Identify which cell holds the provided text, then report its (X, Y) central coordinate. 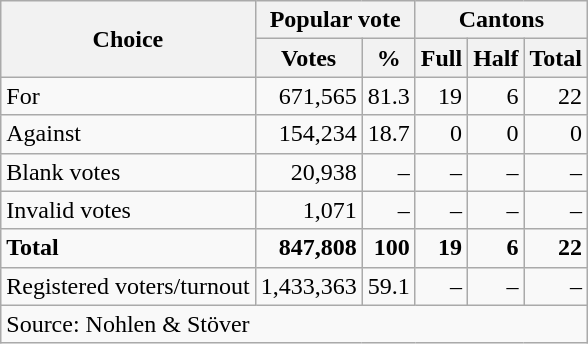
100 (388, 248)
20,938 (308, 172)
For (128, 96)
Choice (128, 39)
Full (441, 58)
59.1 (388, 286)
Blank votes (128, 172)
Against (128, 134)
847,808 (308, 248)
Source: Nohlen & Stöver (294, 324)
Votes (308, 58)
18.7 (388, 134)
Registered voters/turnout (128, 286)
Half (496, 58)
% (388, 58)
671,565 (308, 96)
81.3 (388, 96)
Cantons (501, 20)
Invalid votes (128, 210)
154,234 (308, 134)
1,071 (308, 210)
1,433,363 (308, 286)
Popular vote (335, 20)
